Search for the cell housing the specified text and yield its (X, Y) center coordinate. 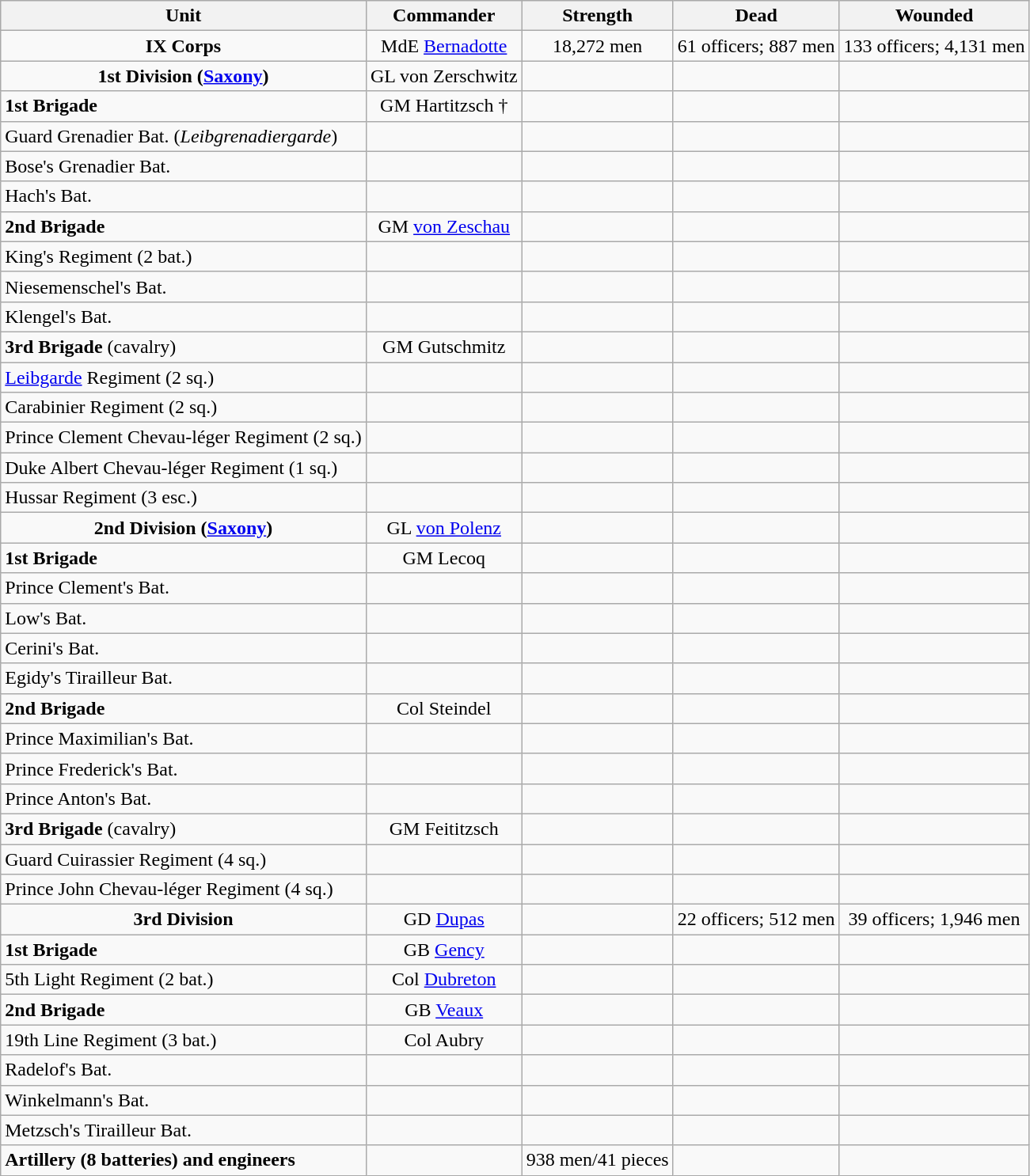
Col Dubreton (443, 980)
GM Hartitzsch † (443, 106)
King's Regiment (2 bat.) (184, 256)
Duke Albert Chevau-léger Regiment (1 sq.) (184, 468)
Strength (597, 16)
GB Gency (443, 950)
19th Line Regiment (3 bat.) (184, 1040)
Cerini's Bat. (184, 648)
Dead (756, 16)
GB Veaux (443, 1010)
3rd Division (184, 920)
Guard Grenadier Bat. (Leibgrenadiergarde) (184, 136)
Egidy's Tirailleur Bat. (184, 678)
Carabinier Regiment (2 sq.) (184, 408)
Hussar Regiment (3 esc.) (184, 498)
938 men/41 pieces (597, 1160)
1st Division (Saxony) (184, 76)
61 officers; 887 men (756, 46)
Prince Maximilian's Bat. (184, 738)
Artillery (8 batteries) and engineers (184, 1160)
Col Steindel (443, 708)
Commander (443, 16)
Metzsch's Tirailleur Bat. (184, 1130)
MdE Bernadotte (443, 46)
Klengel's Bat. (184, 317)
GM von Zeschau (443, 226)
22 officers; 512 men (756, 920)
Guard Cuirassier Regiment (4 sq.) (184, 859)
GL von Zerschwitz (443, 76)
Prince Clement Chevau-léger Regiment (2 sq.) (184, 438)
Niesemenschel's Bat. (184, 286)
GM Feititzsch (443, 829)
GL von Polenz (443, 528)
GM Lecoq (443, 558)
Prince Clement's Bat. (184, 588)
5th Light Regiment (2 bat.) (184, 980)
Wounded (934, 16)
Prince Anton's Bat. (184, 799)
Prince John Chevau-léger Regiment (4 sq.) (184, 890)
Col Aubry (443, 1040)
2nd Division (Saxony) (184, 528)
18,272 men (597, 46)
Radelof's Bat. (184, 1070)
GD Dupas (443, 920)
Hach's Bat. (184, 196)
Unit (184, 16)
IX Corps (184, 46)
133 officers; 4,131 men (934, 46)
Prince Frederick's Bat. (184, 768)
Leibgarde Regiment (2 sq.) (184, 377)
Low's Bat. (184, 618)
Bose's Grenadier Bat. (184, 166)
39 officers; 1,946 men (934, 920)
GM Gutschmitz (443, 347)
Winkelmann's Bat. (184, 1100)
